Capture the cell that displays the provided text and extract its [X, Y] central coordinate. 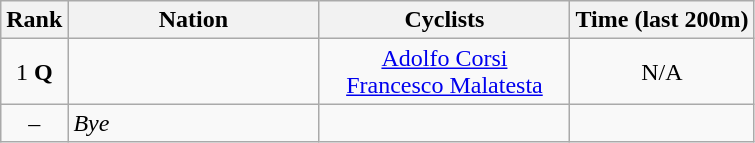
Cyclists [444, 20]
Adolfo Corsi Francesco Malatesta [444, 72]
N/A [662, 72]
Time (last 200m) [662, 20]
– [34, 123]
Bye [194, 123]
Nation [194, 20]
Rank [34, 20]
1 Q [34, 72]
